Find where the given text appears and provide that cell's center as [X, Y] coordinate. 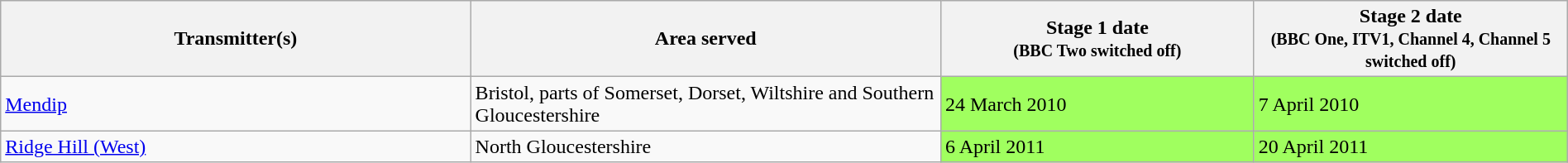
North Gloucestershire [705, 146]
Stage 2 date (BBC One, ITV1, Channel 4, Channel 5 switched off) [1411, 39]
6 April 2011 [1097, 146]
Stage 1 date (BBC Two switched off) [1097, 39]
Bristol, parts of Somerset, Dorset, Wiltshire and Southern Gloucestershire [705, 104]
24 March 2010 [1097, 104]
Mendip [236, 104]
Transmitter(s) [236, 39]
20 April 2011 [1411, 146]
Area served [705, 39]
7 April 2010 [1411, 104]
Ridge Hill (West) [236, 146]
